Capture the cell that displays the provided text and extract its (X, Y) central coordinate. 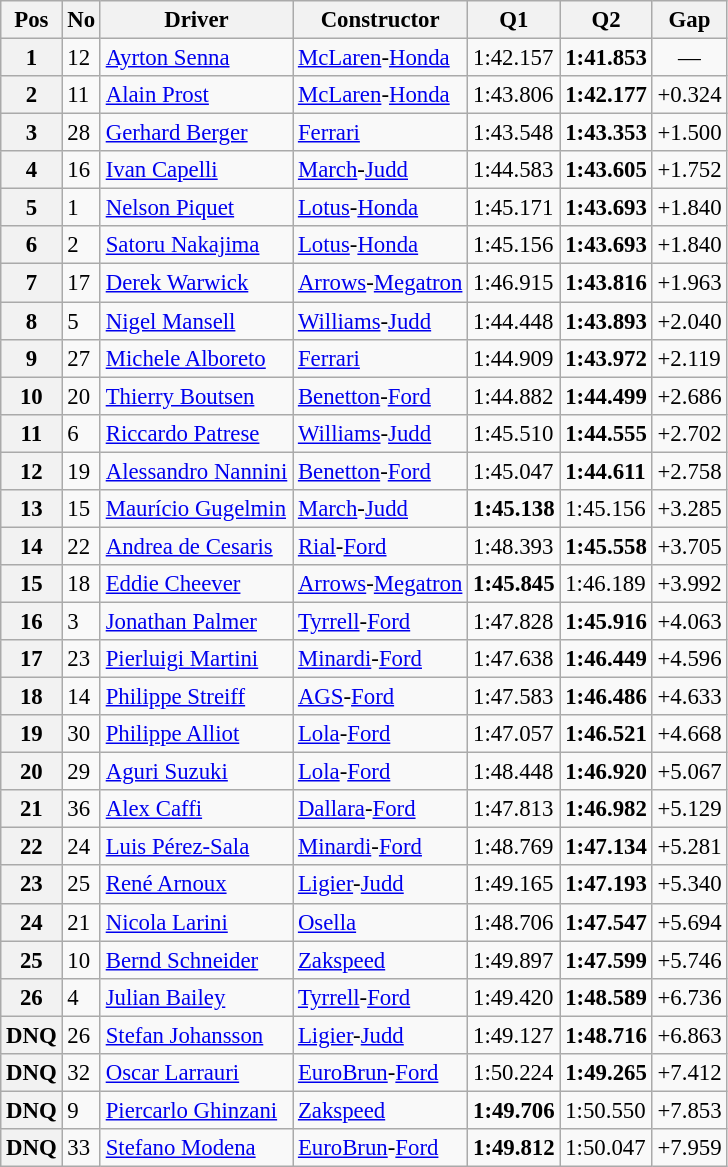
1:43.893 (606, 321)
+5.746 (690, 960)
Riccardo Patrese (196, 433)
1:47.813 (514, 809)
+5.129 (690, 809)
33 (81, 1148)
+7.959 (690, 1148)
1:49.127 (514, 1035)
36 (81, 809)
Nigel Mansell (196, 321)
+1.963 (690, 283)
René Arnoux (196, 885)
Driver (196, 20)
Satoru Nakajima (196, 245)
+4.596 (690, 659)
+4.063 (690, 621)
1:46.486 (606, 697)
7 (32, 283)
1:45.558 (606, 546)
1:45.916 (606, 621)
13 (32, 509)
Stefan Johansson (196, 1035)
1:45.171 (514, 208)
+1.500 (690, 133)
1:49.706 (514, 1110)
Alain Prost (196, 95)
1:43.605 (606, 170)
1:47.193 (606, 885)
+0.324 (690, 95)
AGS-Ford (380, 697)
+7.412 (690, 1073)
1:46.521 (606, 734)
1:49.165 (514, 885)
Alessandro Nannini (196, 471)
Dallara-Ford (380, 809)
+4.668 (690, 734)
Osella (380, 922)
+7.853 (690, 1110)
Gap (690, 20)
Alex Caffi (196, 809)
Pos (32, 20)
+6.863 (690, 1035)
+5.694 (690, 922)
1:47.599 (606, 960)
Philippe Alliot (196, 734)
+2.758 (690, 471)
+5.340 (690, 885)
1:44.583 (514, 170)
No (81, 20)
1:45.510 (514, 433)
1:43.806 (514, 95)
+6.736 (690, 997)
29 (81, 772)
1:42.157 (514, 58)
1:45.047 (514, 471)
1:48.769 (514, 847)
+4.633 (690, 697)
1:46.920 (606, 772)
Nicola Larini (196, 922)
1:45.138 (514, 509)
1:44.611 (606, 471)
+3.992 (690, 584)
1:50.224 (514, 1073)
Michele Alboreto (196, 358)
1:48.448 (514, 772)
1:46.189 (606, 584)
30 (81, 734)
Maurício Gugelmin (196, 509)
1:49.420 (514, 997)
1:46.449 (606, 659)
1:43.548 (514, 133)
1:42.177 (606, 95)
Q1 (514, 20)
Ivan Capelli (196, 170)
1:47.057 (514, 734)
Julian Bailey (196, 997)
Piercarlo Ghinzani (196, 1110)
8 (32, 321)
1:43.816 (606, 283)
1:44.882 (514, 396)
1:47.583 (514, 697)
Constructor (380, 20)
+1.752 (690, 170)
1:49.812 (514, 1148)
1:48.706 (514, 922)
1:48.716 (606, 1035)
1:48.393 (514, 546)
1:44.499 (606, 396)
+2.119 (690, 358)
— (690, 58)
Aguri Suzuki (196, 772)
1:49.265 (606, 1073)
Derek Warwick (196, 283)
+3.285 (690, 509)
Bernd Schneider (196, 960)
+2.040 (690, 321)
Jonathan Palmer (196, 621)
Q2 (606, 20)
Andrea de Cesaris (196, 546)
Pierluigi Martini (196, 659)
Stefano Modena (196, 1148)
+5.281 (690, 847)
1:49.897 (514, 960)
Rial-Ford (380, 546)
1:44.555 (606, 433)
1:47.638 (514, 659)
32 (81, 1073)
Luis Pérez-Sala (196, 847)
1:47.134 (606, 847)
+3.705 (690, 546)
+2.686 (690, 396)
+5.067 (690, 772)
1:44.909 (514, 358)
1:50.047 (606, 1148)
27 (81, 358)
+2.702 (690, 433)
Oscar Larrauri (196, 1073)
Eddie Cheever (196, 584)
1:44.448 (514, 321)
Thierry Boutsen (196, 396)
1:45.845 (514, 584)
1:46.915 (514, 283)
1:47.547 (606, 922)
Gerhard Berger (196, 133)
1:46.982 (606, 809)
1:50.550 (606, 1110)
1:43.972 (606, 358)
1:48.589 (606, 997)
1:47.828 (514, 621)
Nelson Piquet (196, 208)
1:43.353 (606, 133)
28 (81, 133)
1:41.853 (606, 58)
Ayrton Senna (196, 58)
Philippe Streiff (196, 697)
